Extract the (x, y) coordinate from the center of the cell holding the provided text.  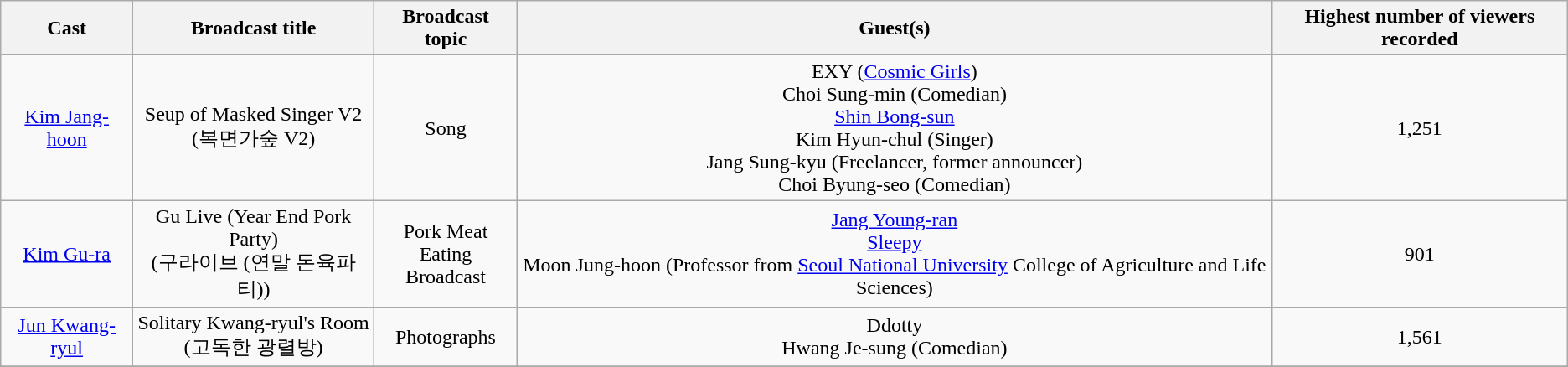
Cast (67, 28)
Gu Live (Year End Pork Party)(구라이브 (연말 돈육파티)) (254, 254)
Jang Young-ranSleepyMoon Jung-hoon (Professor from Seoul National University College of Agriculture and Life Sciences) (895, 254)
Pork MeatEating Broadcast (446, 254)
1,251 (1419, 127)
Guest(s) (895, 28)
Kim Gu-ra (67, 254)
Kim Jang-hoon (67, 127)
Jun Kwang-ryul (67, 337)
901 (1419, 254)
Solitary Kwang-ryul's Room(고독한 광렬방) (254, 337)
1,561 (1419, 337)
Seup of Masked Singer V2(복면가숲 V2) (254, 127)
DdottyHwang Je-sung (Comedian) (895, 337)
Highest number of viewers recorded (1419, 28)
Photographs (446, 337)
Broadcast topic (446, 28)
Broadcast title (254, 28)
EXY (Cosmic Girls)Choi Sung-min (Comedian)Shin Bong-sunKim Hyun-chul (Singer)Jang Sung-kyu (Freelancer, former announcer)Choi Byung-seo (Comedian) (895, 127)
Song (446, 127)
